Return the (X, Y) coordinate for the center point of the cell that contains the specified text.  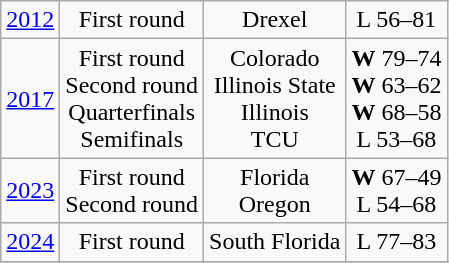
2023 (30, 190)
First roundSecond roundQuarterfinalsSemifinals (132, 98)
L 77–83 (396, 242)
First roundSecond round (132, 190)
Drexel (275, 20)
L 56–81 (396, 20)
2012 (30, 20)
W 79–74W 63–62W 68–58L 53–68 (396, 98)
2024 (30, 242)
South Florida (275, 242)
ColoradoIllinois StateIllinoisTCU (275, 98)
W 67–49L 54–68 (396, 190)
FloridaOregon (275, 190)
2017 (30, 98)
